Identify which cell holds the provided text, then report its [x, y] central coordinate. 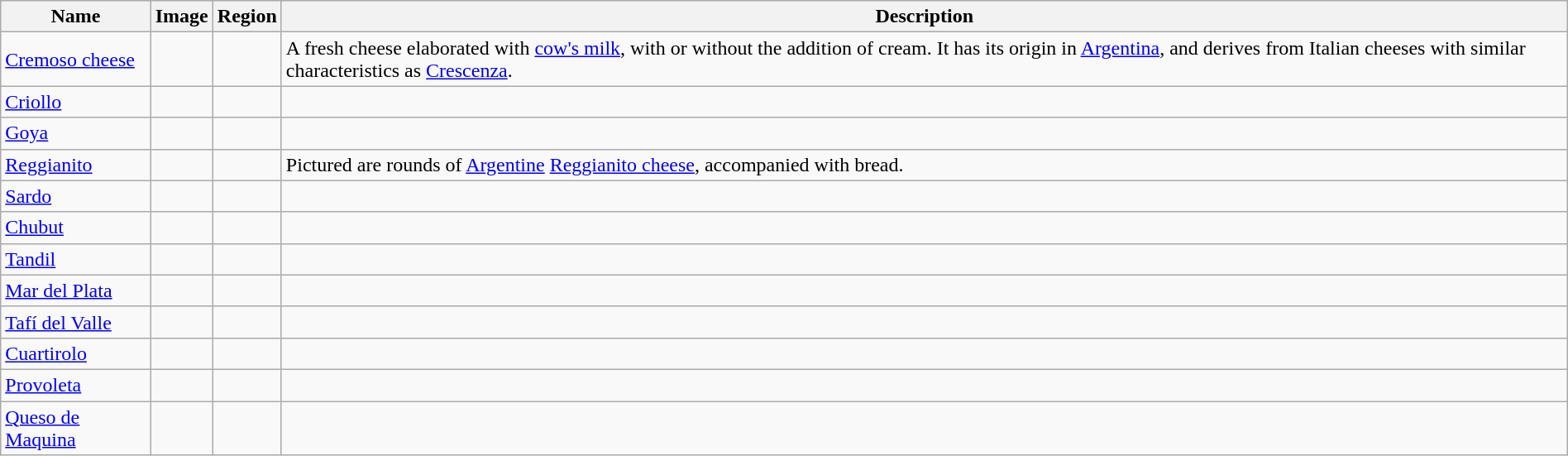
Cremoso cheese [76, 60]
Tandil [76, 259]
Chubut [76, 228]
Cuartirolo [76, 353]
Reggianito [76, 165]
Mar del Plata [76, 290]
Sardo [76, 196]
Name [76, 17]
Pictured are rounds of Argentine Reggianito cheese, accompanied with bread. [925, 165]
Queso de Maquina [76, 427]
Region [246, 17]
Goya [76, 133]
Description [925, 17]
Criollo [76, 102]
Provoleta [76, 385]
Image [182, 17]
Tafí del Valle [76, 322]
